Pinpoint the cell where the given text exists, returning its [x, y] midpoint coordinate. 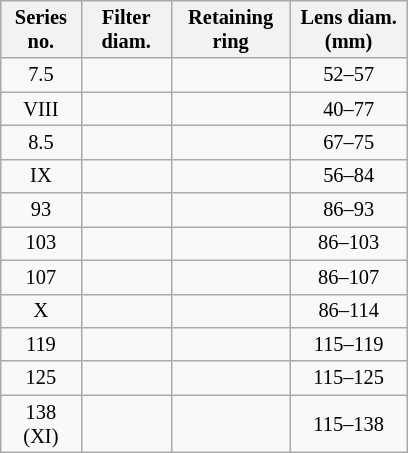
107 [41, 277]
Lens diam. (mm) [348, 29]
Series no. [41, 29]
Retaining ring [230, 29]
119 [41, 344]
115–119 [348, 344]
93 [41, 210]
115–125 [348, 378]
115–138 [348, 424]
X [41, 311]
56–84 [348, 176]
86–114 [348, 311]
7.5 [41, 75]
67–75 [348, 142]
52–57 [348, 75]
VIII [41, 109]
8.5 [41, 142]
86–103 [348, 243]
125 [41, 378]
Filter diam. [126, 29]
103 [41, 243]
IX [41, 176]
86–93 [348, 210]
86–107 [348, 277]
138 (XI) [41, 424]
40–77 [348, 109]
